Capture the cell that displays the provided text and extract its (X, Y) central coordinate. 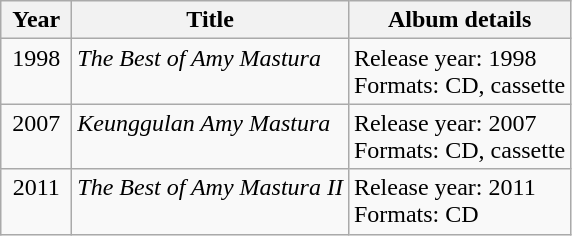
The Best of Amy Mastura (210, 72)
2011 (36, 202)
Title (210, 20)
The Best of Amy Mastura II (210, 202)
Release year: 1998 Formats: CD, cassette (459, 72)
Album details (459, 20)
1998 (36, 72)
Release year: 2007 Formats: CD, cassette (459, 136)
Release year: 2011 Formats: CD (459, 202)
2007 (36, 136)
Keunggulan Amy Mastura (210, 136)
Year (36, 20)
